Find where the given text appears and provide that cell's center as [x, y] coordinate. 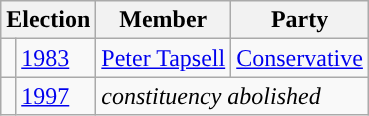
Member [164, 20]
Party [300, 20]
Peter Tapsell [164, 58]
Election [48, 20]
constituency abolished [232, 96]
Conservative [300, 58]
1997 [56, 96]
1983 [56, 58]
